From the cell containing the given text, extract its center point as [x, y] coordinate. 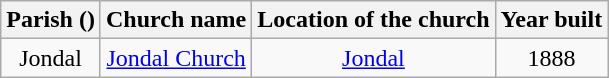
Year built [552, 20]
Location of the church [374, 20]
1888 [552, 58]
Parish () [51, 20]
Church name [176, 20]
Jondal Church [176, 58]
